Identify which cell holds the provided text, then report its [X, Y] central coordinate. 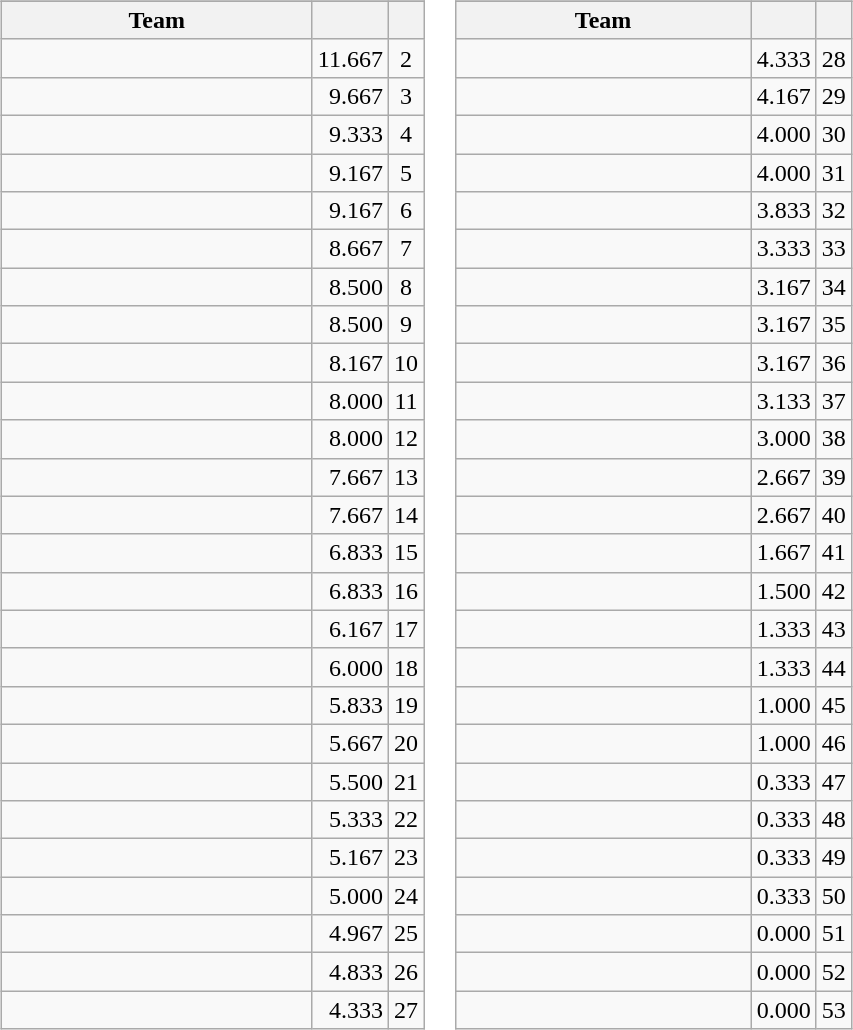
32 [834, 211]
5.000 [350, 896]
26 [406, 972]
20 [406, 743]
50 [834, 896]
2 [406, 58]
5.667 [350, 743]
8 [406, 287]
9 [406, 325]
12 [406, 439]
4.167 [784, 96]
27 [406, 1010]
30 [834, 134]
8.167 [350, 363]
22 [406, 820]
3.000 [784, 439]
6.167 [350, 629]
40 [834, 515]
41 [834, 553]
16 [406, 591]
7 [406, 249]
3.333 [784, 249]
52 [834, 972]
4.967 [350, 934]
10 [406, 363]
23 [406, 858]
44 [834, 667]
13 [406, 477]
48 [834, 820]
14 [406, 515]
24 [406, 896]
5.500 [350, 781]
35 [834, 325]
38 [834, 439]
3.833 [784, 211]
46 [834, 743]
36 [834, 363]
9.667 [350, 96]
4 [406, 134]
28 [834, 58]
29 [834, 96]
3 [406, 96]
49 [834, 858]
11.667 [350, 58]
53 [834, 1010]
45 [834, 705]
5.833 [350, 705]
31 [834, 173]
17 [406, 629]
8.667 [350, 249]
39 [834, 477]
4.833 [350, 972]
18 [406, 667]
34 [834, 287]
21 [406, 781]
5.167 [350, 858]
37 [834, 401]
19 [406, 705]
43 [834, 629]
11 [406, 401]
47 [834, 781]
6 [406, 211]
25 [406, 934]
3.133 [784, 401]
1.500 [784, 591]
6.000 [350, 667]
5 [406, 173]
15 [406, 553]
51 [834, 934]
1.667 [784, 553]
9.333 [350, 134]
42 [834, 591]
5.333 [350, 820]
33 [834, 249]
